Detect which cell encompasses the target text, then output its (x, y) center coordinate. 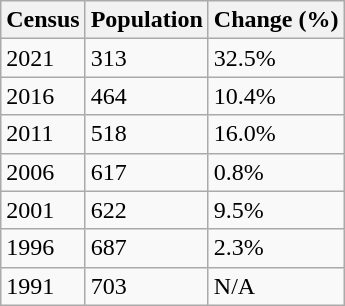
9.5% (276, 210)
313 (146, 58)
0.8% (276, 172)
2011 (43, 134)
617 (146, 172)
Population (146, 20)
1996 (43, 248)
1991 (43, 286)
2016 (43, 96)
622 (146, 210)
687 (146, 248)
2021 (43, 58)
518 (146, 134)
464 (146, 96)
Change (%) (276, 20)
2.3% (276, 248)
16.0% (276, 134)
10.4% (276, 96)
2001 (43, 210)
N/A (276, 286)
2006 (43, 172)
Census (43, 20)
32.5% (276, 58)
703 (146, 286)
